Detect which cell encompasses the target text, then output its (x, y) center coordinate. 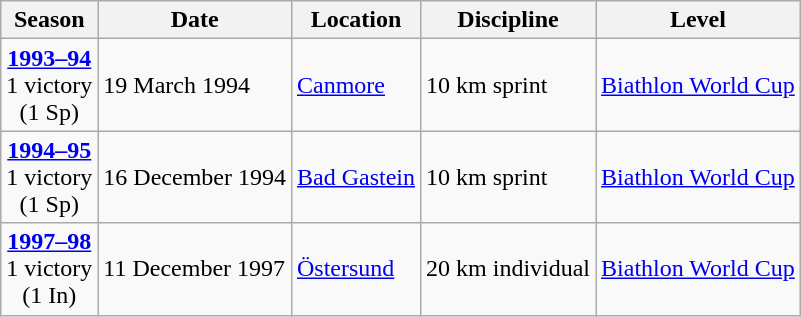
Date (195, 20)
Level (698, 20)
Season (50, 20)
16 December 1994 (195, 177)
Discipline (508, 20)
20 km individual (508, 269)
Canmore (356, 85)
Location (356, 20)
11 December 1997 (195, 269)
19 March 1994 (195, 85)
1994–95 1 victory (1 Sp) (50, 177)
Östersund (356, 269)
1997–98 1 victory (1 In) (50, 269)
Bad Gastein (356, 177)
1993–94 1 victory (1 Sp) (50, 85)
